Scan for the cell matching the given text and deliver its [x, y] coordinate at center. 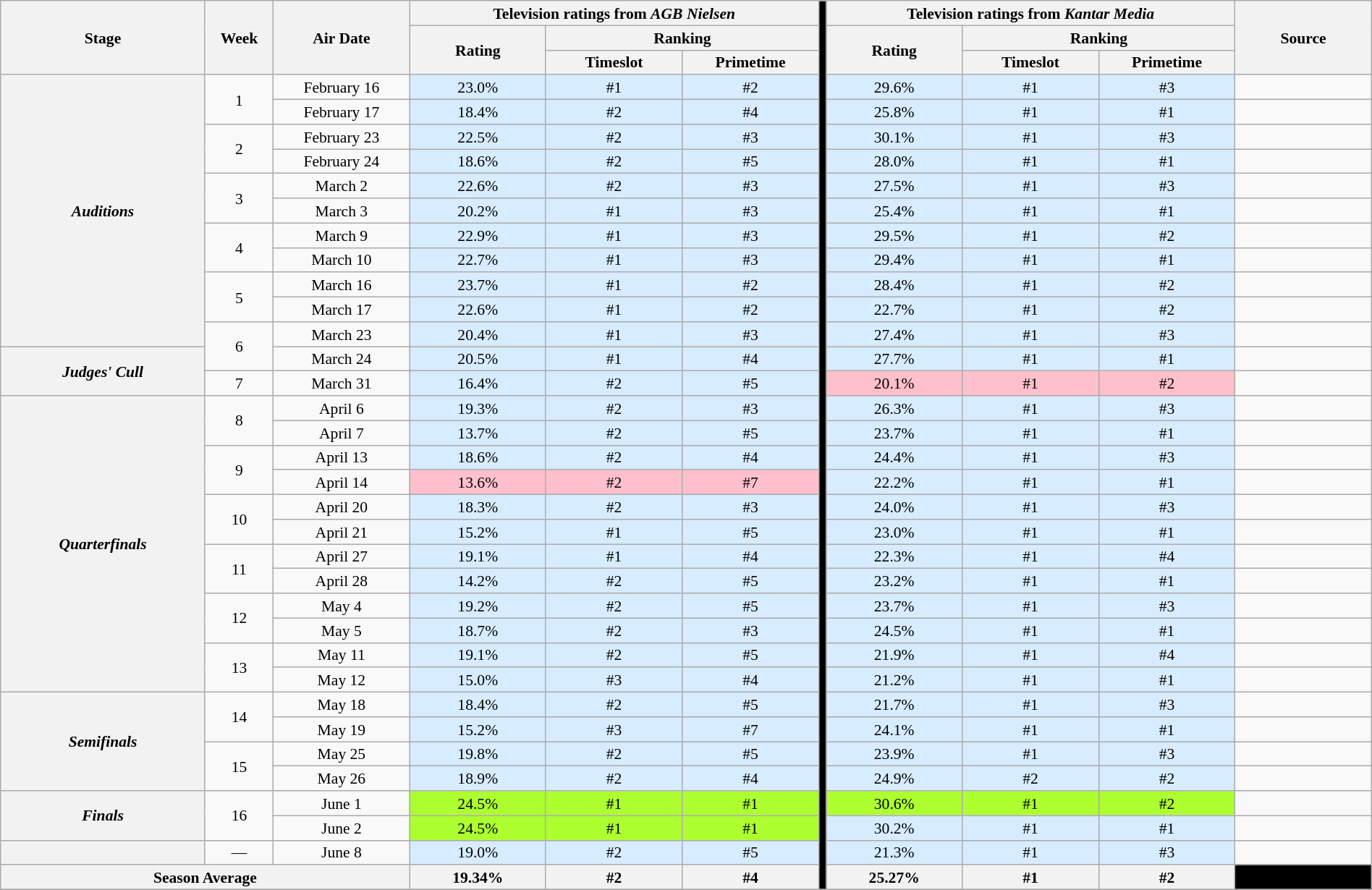
7 [239, 383]
4 [239, 247]
May 11 [342, 655]
March 2 [342, 186]
18.7% [478, 630]
16.4% [478, 383]
25.27% [894, 878]
27.5% [894, 186]
24.0% [894, 507]
April 7 [342, 433]
12 [239, 618]
13.7% [478, 433]
May 5 [342, 630]
2 [239, 149]
Finals [103, 815]
May 25 [342, 754]
May 4 [342, 606]
21.7% [894, 705]
June 2 [342, 828]
18.3% [478, 507]
19.34% [478, 878]
22.9% [478, 235]
29.5% [894, 235]
5 [239, 297]
February 23 [342, 137]
29.4% [894, 260]
13 [239, 667]
Season Average [206, 878]
30.6% [894, 803]
30.2% [894, 828]
24.1% [894, 729]
27.7% [894, 359]
April 21 [342, 532]
20.2% [478, 211]
February 24 [342, 161]
— [239, 852]
March 23 [342, 334]
March 31 [342, 383]
11 [239, 569]
Air Date [342, 38]
28.4% [894, 285]
23.9% [894, 754]
Television ratings from AGB Nielsen [614, 13]
9 [239, 470]
April 14 [342, 483]
April 20 [342, 507]
24.9% [894, 779]
1 [239, 100]
April 6 [342, 408]
March 17 [342, 310]
March 9 [342, 235]
March 24 [342, 359]
19.0% [478, 852]
Quarterfinals [103, 544]
27.4% [894, 334]
April 28 [342, 581]
10 [239, 520]
18.9% [478, 779]
Stage [103, 38]
20.1% [894, 383]
June 1 [342, 803]
6 [239, 347]
22.3% [894, 556]
14 [239, 717]
May 19 [342, 729]
Semifinals [103, 742]
14.2% [478, 581]
29.6% [894, 88]
May 18 [342, 705]
16 [239, 815]
February 16 [342, 88]
May 12 [342, 680]
Week [239, 38]
Judges' Cull [103, 371]
21.2% [894, 680]
21.9% [894, 655]
3 [239, 198]
April 13 [342, 457]
February 17 [342, 112]
25.4% [894, 211]
22.5% [478, 137]
26.3% [894, 408]
June 8 [342, 852]
March 10 [342, 260]
21.3% [894, 852]
March 16 [342, 285]
May 26 [342, 779]
22.2% [894, 483]
Source [1303, 38]
Television ratings from Kantar Media [1030, 13]
24.4% [894, 457]
25.8% [894, 112]
19.3% [478, 408]
20.5% [478, 359]
April 27 [342, 556]
15 [239, 766]
28.0% [894, 161]
30.1% [894, 137]
19.8% [478, 754]
8 [239, 420]
19.2% [478, 606]
13.6% [478, 483]
March 3 [342, 211]
15.0% [478, 680]
20.4% [478, 334]
Auditions [103, 211]
23.2% [894, 581]
